Determine the [x, y] coordinate at the center of the cell enclosing the given text.  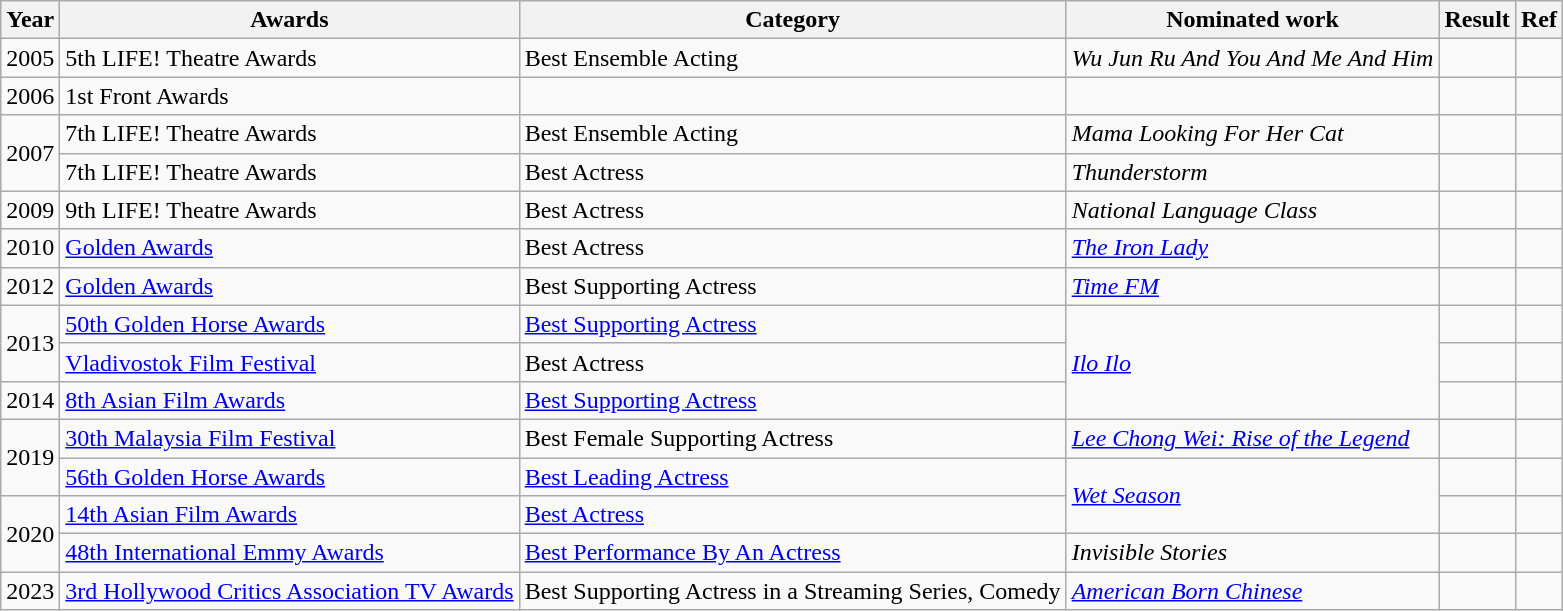
Wet Season [1252, 496]
American Born Chinese [1252, 591]
Category [792, 20]
Invisible Stories [1252, 553]
Year [30, 20]
8th Asian Film Awards [290, 400]
2013 [30, 343]
2007 [30, 153]
Vladivostok Film Festival [290, 362]
The Iron Lady [1252, 248]
Awards [290, 20]
Nominated work [1252, 20]
Best Supporting Actress in a Streaming Series, Comedy [792, 591]
1st Front Awards [290, 96]
Thunderstorm [1252, 172]
5th LIFE! Theatre Awards [290, 58]
Mama Looking For Her Cat [1252, 134]
Ilo Ilo [1252, 362]
2023 [30, 591]
Best Leading Actress [792, 477]
56th Golden Horse Awards [290, 477]
2019 [30, 457]
30th Malaysia Film Festival [290, 438]
2020 [30, 534]
2012 [30, 286]
Result [1477, 20]
Lee Chong Wei: Rise of the Legend [1252, 438]
2005 [30, 58]
2009 [30, 210]
2014 [30, 400]
2006 [30, 96]
2010 [30, 248]
Best Female Supporting Actress [792, 438]
Best Performance By An Actress [792, 553]
48th International Emmy Awards [290, 553]
3rd Hollywood Critics Association TV Awards [290, 591]
Time FM [1252, 286]
14th Asian Film Awards [290, 515]
Ref [1538, 20]
50th Golden Horse Awards [290, 324]
National Language Class [1252, 210]
Wu Jun Ru And You And Me And Him [1252, 58]
9th LIFE! Theatre Awards [290, 210]
